Scan for the cell matching the given text and deliver its (x, y) coordinate at center. 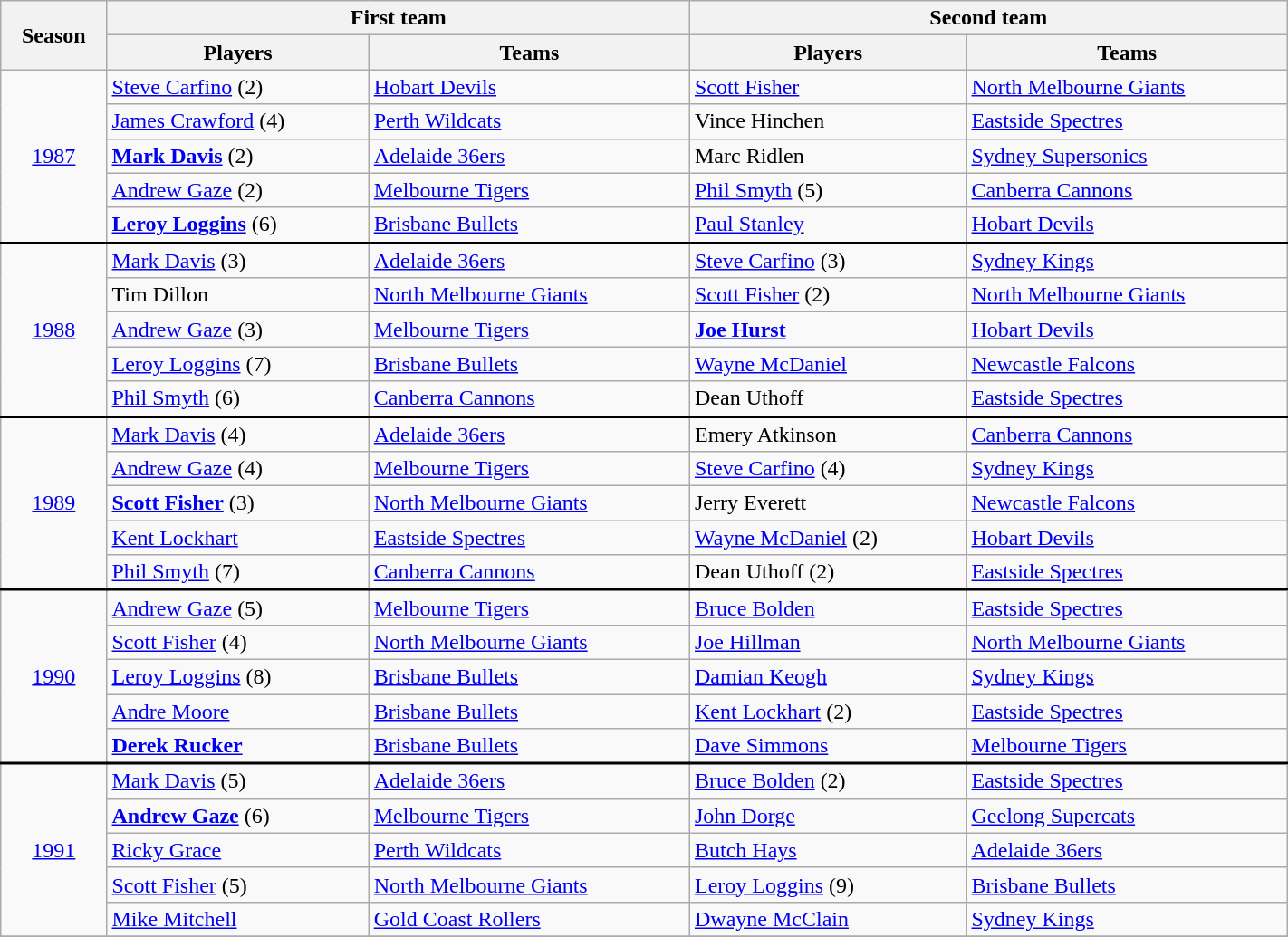
1988 (54, 330)
Leroy Loggins (9) (828, 884)
Mark Davis (5) (237, 780)
Steve Carfino (2) (237, 87)
First team (399, 18)
Steve Carfino (3) (828, 261)
Andrew Gaze (5) (237, 608)
Steve Carfino (4) (828, 469)
Wayne McDaniel (2) (828, 538)
Andrew Gaze (4) (237, 469)
Joe Hillman (828, 642)
1987 (54, 156)
Kent Lockhart (237, 538)
Scott Fisher (3) (237, 503)
Jerry Everett (828, 503)
Mike Mitchell (237, 919)
Leroy Loggins (8) (237, 676)
Dave Simmons (828, 746)
Damian Keogh (828, 676)
Scott Fisher (828, 87)
Mark Davis (3) (237, 261)
Dean Uthoff (2) (828, 572)
Joe Hurst (828, 330)
Dean Uthoff (828, 398)
Ricky Grace (237, 850)
Vince Hinchen (828, 121)
Andrew Gaze (2) (237, 190)
1989 (54, 503)
Kent Lockhart (2) (828, 711)
Second team (988, 18)
Bruce Bolden (2) (828, 780)
Season (54, 35)
1990 (54, 677)
Dwayne McClain (828, 919)
Phil Smyth (6) (237, 398)
Paul Stanley (828, 225)
Andre Moore (237, 711)
Geelong Supercats (1127, 816)
Andrew Gaze (3) (237, 330)
Scott Fisher (4) (237, 642)
Andrew Gaze (6) (237, 816)
Bruce Bolden (828, 608)
John Dorge (828, 816)
Mark Davis (2) (237, 156)
Leroy Loggins (6) (237, 225)
Sydney Supersonics (1127, 156)
Scott Fisher (2) (828, 295)
Gold Coast Rollers (529, 919)
Emery Atkinson (828, 435)
Derek Rucker (237, 746)
James Crawford (4) (237, 121)
Wayne McDaniel (828, 364)
Mark Davis (4) (237, 435)
Leroy Loggins (7) (237, 364)
Tim Dillon (237, 295)
Phil Smyth (5) (828, 190)
Marc Ridlen (828, 156)
1991 (54, 849)
Butch Hays (828, 850)
Scott Fisher (5) (237, 884)
Phil Smyth (7) (237, 572)
